Identify which cell holds the provided text, then report its [X, Y] central coordinate. 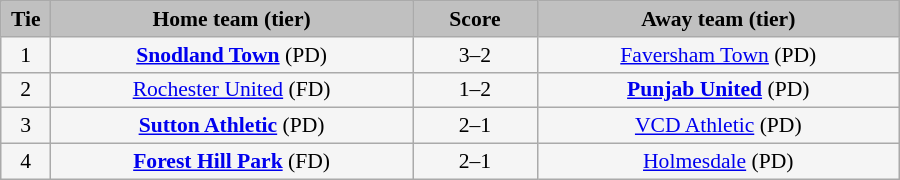
1–2 [476, 90]
2 [26, 90]
Faversham Town (PD) [718, 55]
Forest Hill Park (FD) [232, 162]
Sutton Athletic (PD) [232, 126]
Rochester United (FD) [232, 90]
3–2 [476, 55]
Away team (tier) [718, 19]
Home team (tier) [232, 19]
3 [26, 126]
1 [26, 55]
Snodland Town (PD) [232, 55]
4 [26, 162]
VCD Athletic (PD) [718, 126]
Holmesdale (PD) [718, 162]
Punjab United (PD) [718, 90]
Tie [26, 19]
Score [476, 19]
